Scan for the cell matching the given text and deliver its [x, y] coordinate at center. 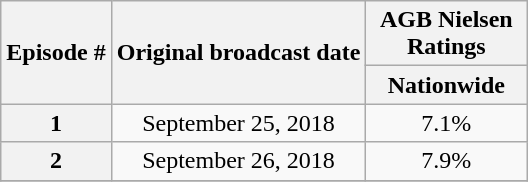
1 [56, 123]
Episode # [56, 52]
AGB Nielsen Ratings [446, 34]
Original broadcast date [238, 52]
2 [56, 161]
7.1% [446, 123]
7.9% [446, 161]
September 26, 2018 [238, 161]
September 25, 2018 [238, 123]
Nationwide [446, 85]
